Detect which cell encompasses the target text, then output its [X, Y] center coordinate. 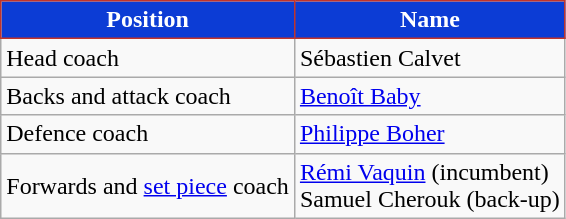
Name [430, 20]
Defence coach [148, 134]
Position [148, 20]
Rémi Vaquin (incumbent) Samuel Cherouk (back-up) [430, 186]
Head coach [148, 58]
Benoît Baby [430, 96]
Forwards and set piece coach [148, 186]
Sébastien Calvet [430, 58]
Backs and attack coach [148, 96]
Philippe Boher [430, 134]
